For the text-containing cell, return its midpoint in (X, Y) coordinate format. 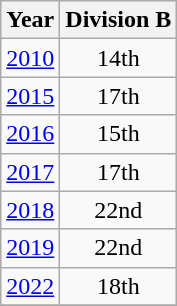
Year (30, 20)
2016 (30, 134)
2022 (30, 286)
2019 (30, 248)
15th (118, 134)
14th (118, 58)
2015 (30, 96)
2018 (30, 210)
18th (118, 286)
2017 (30, 172)
2010 (30, 58)
Division B (118, 20)
